Return [x, y] of the center of cell containing provided text 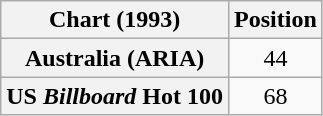
Chart (1993) [115, 20]
Position [276, 20]
68 [276, 96]
44 [276, 58]
Australia (ARIA) [115, 58]
US Billboard Hot 100 [115, 96]
